Scan for the cell matching the given text and deliver its [x, y] coordinate at center. 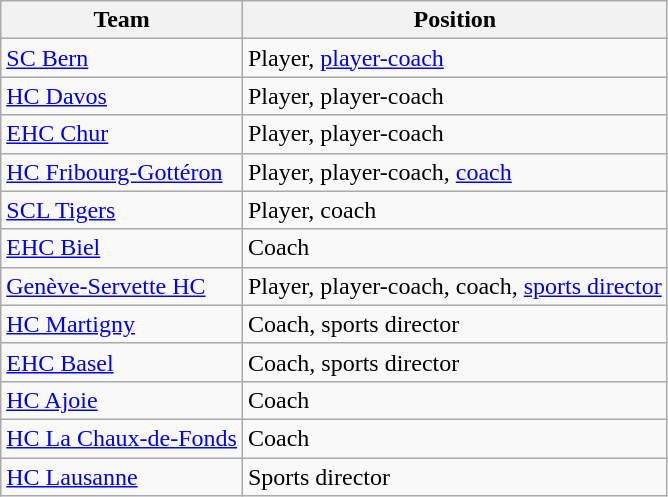
HC Martigny [122, 324]
SCL Tigers [122, 210]
SC Bern [122, 58]
Player, player-coach, coach [454, 172]
HC La Chaux-de-Fonds [122, 438]
HC Fribourg-Gottéron [122, 172]
HC Lausanne [122, 477]
Position [454, 20]
EHC Chur [122, 134]
Player, player-coach, coach, sports director [454, 286]
Player, coach [454, 210]
Team [122, 20]
HC Ajoie [122, 400]
Genève-Servette HC [122, 286]
HC Davos [122, 96]
Sports director [454, 477]
EHC Biel [122, 248]
EHC Basel [122, 362]
